Return the (X, Y) coordinate for the center point of the cell that contains the specified text.  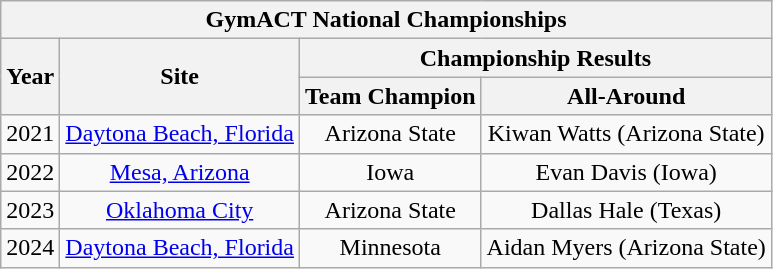
All-Around (626, 96)
Championship Results (535, 58)
Team Champion (390, 96)
2024 (30, 248)
2021 (30, 134)
Iowa (390, 172)
Evan Davis (Iowa) (626, 172)
2022 (30, 172)
Minnesota (390, 248)
2023 (30, 210)
Dallas Hale (Texas) (626, 210)
Year (30, 77)
Site (180, 77)
GymACT National Championships (386, 20)
Oklahoma City (180, 210)
Mesa, Arizona (180, 172)
Aidan Myers (Arizona State) (626, 248)
Kiwan Watts (Arizona State) (626, 134)
